Scan for the cell matching the given text and deliver its (X, Y) coordinate at center. 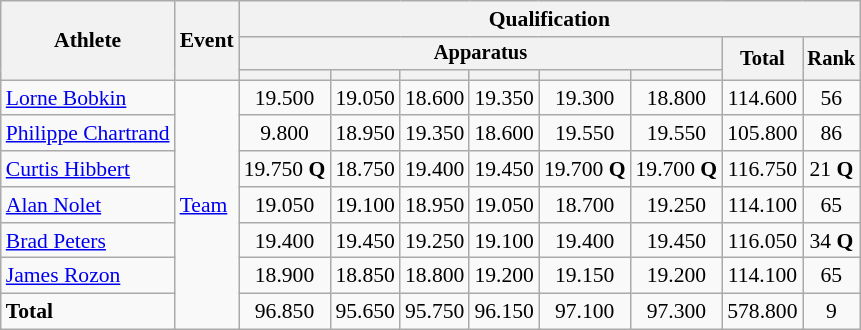
Team (207, 204)
9 (831, 312)
95.650 (364, 312)
Qualification (550, 19)
34 Q (831, 241)
Brad Peters (88, 241)
James Rozon (88, 276)
116.050 (762, 241)
578.800 (762, 312)
19.750 Q (285, 169)
19.150 (585, 276)
86 (831, 134)
97.100 (585, 312)
18.700 (585, 205)
Philippe Chartrand (88, 134)
9.800 (285, 134)
Rank (831, 58)
114.600 (762, 98)
Apparatus (481, 54)
105.800 (762, 134)
96.150 (504, 312)
97.300 (677, 312)
56 (831, 98)
96.850 (285, 312)
18.850 (364, 276)
Athlete (88, 40)
Curtis Hibbert (88, 169)
19.500 (285, 98)
Event (207, 40)
Lorne Bobkin (88, 98)
116.750 (762, 169)
Alan Nolet (88, 205)
18.900 (285, 276)
95.750 (434, 312)
18.750 (364, 169)
19.300 (585, 98)
21 Q (831, 169)
